From the cell containing the given text, extract its center point as [x, y] coordinate. 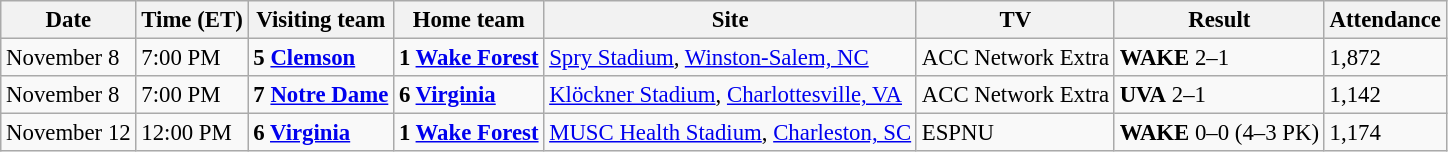
Date [68, 20]
November 12 [68, 133]
5 Clemson [321, 58]
1,142 [1385, 95]
Attendance [1385, 20]
Klöckner Stadium, Charlottesville, VA [730, 95]
Site [730, 20]
7 Notre Dame [321, 95]
Visiting team [321, 20]
Time (ET) [192, 20]
UVA 2–1 [1219, 95]
12:00 PM [192, 133]
1,872 [1385, 58]
ESPNU [1015, 133]
Result [1219, 20]
Home team [469, 20]
TV [1015, 20]
WAKE 0–0 (4–3 PK) [1219, 133]
MUSC Health Stadium, Charleston, SC [730, 133]
WAKE 2–1 [1219, 58]
Spry Stadium, Winston-Salem, NC [730, 58]
1,174 [1385, 133]
